Search for the cell housing the specified text and yield its [x, y] center coordinate. 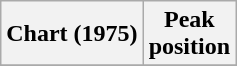
Peakposition [189, 34]
Chart (1975) [72, 34]
